Extract the [x, y] coordinate from the center of the cell holding the provided text.  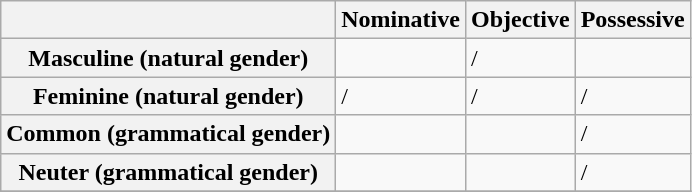
Feminine (natural gender) [168, 96]
Possessive [632, 20]
Neuter (grammatical gender) [168, 172]
Masculine (natural gender) [168, 58]
Nominative [401, 20]
Common (grammatical gender) [168, 134]
Objective [520, 20]
